Output the (x, y) coordinate of the center of the cell containing the given text.  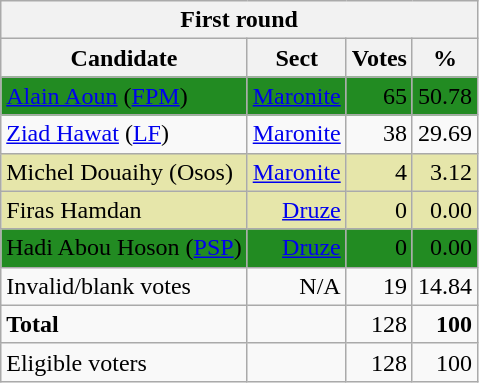
19 (379, 286)
14.84 (444, 286)
4 (379, 172)
Firas Hamdan (124, 210)
Ziad Hawat (LF) (124, 134)
% (444, 58)
Michel Douaihy (Osos) (124, 172)
Alain Aoun (FPM) (124, 96)
3.12 (444, 172)
Hadi Abou Hoson (PSP) (124, 248)
Invalid/blank votes (124, 286)
Candidate (124, 58)
Sect (296, 58)
29.69 (444, 134)
N/A (296, 286)
Total (124, 324)
Eligible voters (124, 362)
50.78 (444, 96)
38 (379, 134)
Votes (379, 58)
First round (240, 20)
65 (379, 96)
